Pinpoint the cell where the given text exists, returning its [x, y] midpoint coordinate. 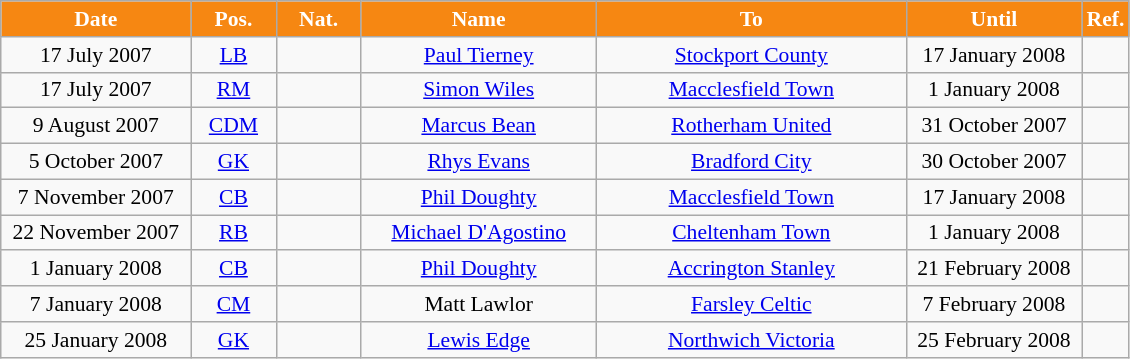
31 October 2007 [994, 126]
CM [234, 304]
Paul Tierney [478, 55]
Accrington Stanley [751, 269]
Until [994, 19]
Rhys Evans [478, 162]
7 January 2008 [96, 304]
Rotherham United [751, 126]
21 February 2008 [994, 269]
7 February 2008 [994, 304]
Simon Wiles [478, 90]
LB [234, 55]
Pos. [234, 19]
Ref. [1106, 19]
Farsley Celtic [751, 304]
25 January 2008 [96, 340]
Marcus Bean [478, 126]
Michael D'Agostino [478, 233]
Bradford City [751, 162]
22 November 2007 [96, 233]
Northwich Victoria [751, 340]
Date [96, 19]
RB [234, 233]
9 August 2007 [96, 126]
5 October 2007 [96, 162]
RM [234, 90]
25 February 2008 [994, 340]
Stockport County [751, 55]
Nat. [318, 19]
Cheltenham Town [751, 233]
To [751, 19]
CDM [234, 126]
Matt Lawlor [478, 304]
Lewis Edge [478, 340]
Name [478, 19]
30 October 2007 [994, 162]
7 November 2007 [96, 197]
